Scan for the cell matching the given text and deliver its (X, Y) coordinate at center. 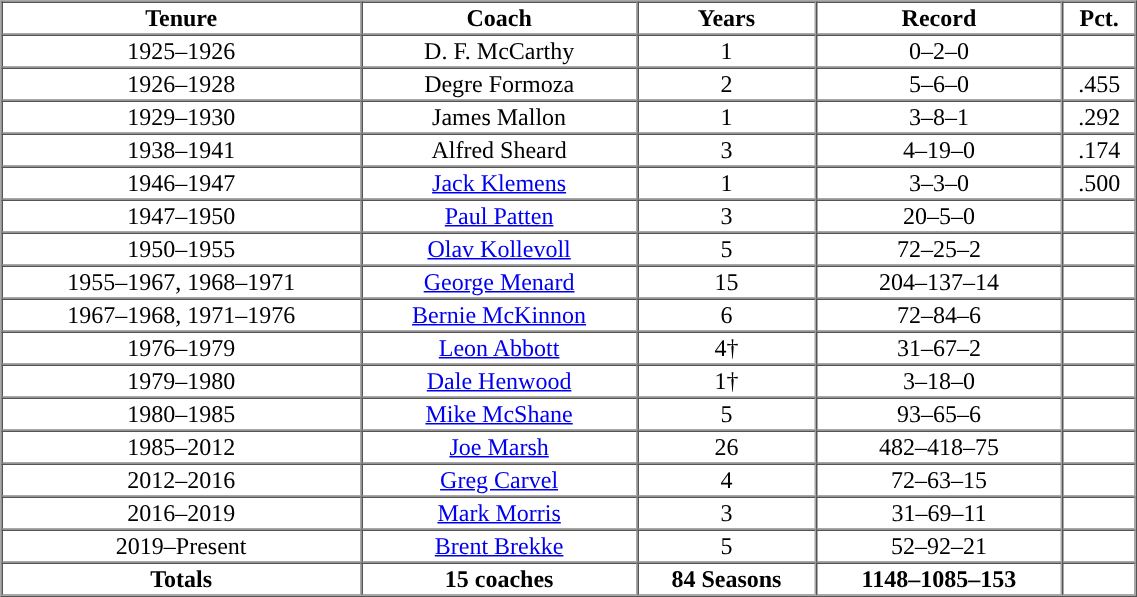
D. F. McCarthy (499, 50)
52–92–21 (940, 546)
Jack Klemens (499, 182)
1976–1979 (182, 348)
1946–1947 (182, 182)
26 (726, 446)
Mike McShane (499, 414)
15 (726, 282)
15 coaches (499, 578)
2019–Present (182, 546)
Bernie McKinnon (499, 314)
.455 (1099, 84)
Joe Marsh (499, 446)
George Menard (499, 282)
1980–1985 (182, 414)
1979–1980 (182, 380)
1955–1967, 1968–1971 (182, 282)
5–6–0 (940, 84)
Totals (182, 578)
Dale Henwood (499, 380)
4–19–0 (940, 150)
Pct. (1099, 18)
1938–1941 (182, 150)
84 Seasons (726, 578)
31–69–11 (940, 512)
Degre Formoza (499, 84)
1929–1930 (182, 116)
93–65–6 (940, 414)
1947–1950 (182, 216)
Coach (499, 18)
3–3–0 (940, 182)
72–84–6 (940, 314)
.500 (1099, 182)
3–8–1 (940, 116)
72–25–2 (940, 248)
Record (940, 18)
Tenure (182, 18)
2016–2019 (182, 512)
72–63–15 (940, 480)
Years (726, 18)
.174 (1099, 150)
Alfred Sheard (499, 150)
Paul Patten (499, 216)
1950–1955 (182, 248)
Brent Brekke (499, 546)
4† (726, 348)
20–5–0 (940, 216)
204–137–14 (940, 282)
482–418–75 (940, 446)
1985–2012 (182, 446)
0–2–0 (940, 50)
2012–2016 (182, 480)
1925–1926 (182, 50)
31–67–2 (940, 348)
James Mallon (499, 116)
Mark Morris (499, 512)
Olav Kollevoll (499, 248)
Leon Abbott (499, 348)
3–18–0 (940, 380)
1926–1928 (182, 84)
1148–1085–153 (940, 578)
2 (726, 84)
1† (726, 380)
Greg Carvel (499, 480)
6 (726, 314)
.292 (1099, 116)
1967–1968, 1971–1976 (182, 314)
4 (726, 480)
